Search for the cell housing the specified text and yield its (X, Y) center coordinate. 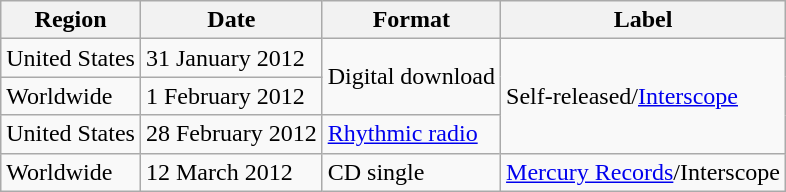
12 March 2012 (231, 172)
CD single (411, 172)
Mercury Records/Interscope (644, 172)
1 February 2012 (231, 96)
28 February 2012 (231, 134)
Self-released/Interscope (644, 96)
31 January 2012 (231, 58)
Label (644, 20)
Digital download (411, 77)
Rhythmic radio (411, 134)
Region (71, 20)
Format (411, 20)
Date (231, 20)
